Return [X, Y] of the center of cell containing provided text 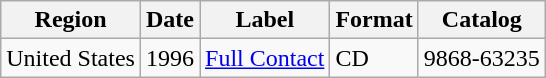
United States [71, 58]
1996 [170, 58]
Full Contact [265, 58]
Catalog [482, 20]
Format [374, 20]
Date [170, 20]
Label [265, 20]
Region [71, 20]
CD [374, 58]
9868-63235 [482, 58]
